Determine the (x, y) coordinate at the center of the cell enclosing the given text.  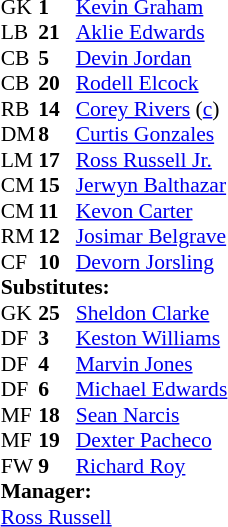
Devorn Jorsling (152, 262)
Dexter Pacheco (152, 441)
Keston Williams (152, 339)
DM (20, 135)
FW (20, 466)
10 (57, 262)
Rodell Elcock (152, 83)
12 (57, 237)
19 (57, 441)
Curtis Gonzales (152, 135)
15 (57, 185)
6 (57, 389)
Corey Rivers (c) (152, 109)
14 (57, 109)
LM (20, 160)
Richard Roy (152, 466)
RM (20, 237)
Manager: (114, 491)
Jerwyn Balthazar (152, 185)
17 (57, 160)
21 (57, 33)
RB (20, 109)
Kevon Carter (152, 211)
4 (57, 364)
20 (57, 83)
Josimar Belgrave (152, 237)
18 (57, 415)
11 (57, 211)
Aklie Edwards (152, 33)
9 (57, 466)
Substitutes: (114, 287)
Ross Russell Jr. (152, 160)
GK (20, 313)
Marvin Jones (152, 364)
Sean Narcis (152, 415)
CF (20, 262)
Sheldon Clarke (152, 313)
8 (57, 135)
Devin Jordan (152, 58)
3 (57, 339)
25 (57, 313)
5 (57, 58)
Michael Edwards (152, 389)
LB (20, 33)
